Scan for the cell matching the given text and deliver its (x, y) coordinate at center. 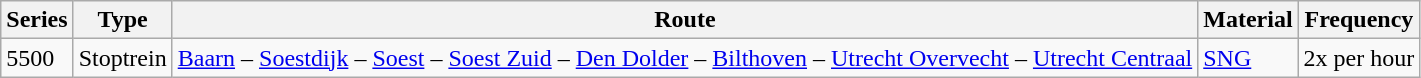
Series (37, 20)
Type (122, 20)
5500 (37, 58)
SNG (1248, 58)
Stoptrein (122, 58)
Route (685, 20)
Material (1248, 20)
2x per hour (1359, 58)
Frequency (1359, 20)
Baarn – Soestdijk – Soest – Soest Zuid – Den Dolder – Bilthoven – Utrecht Overvecht – Utrecht Centraal (685, 58)
